Return the (x, y) coordinate for the center point of the cell that contains the specified text.  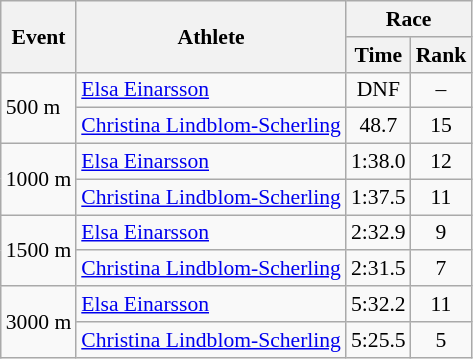
1500 m (38, 250)
Event (38, 36)
9 (442, 233)
5:25.5 (378, 340)
DNF (378, 90)
12 (442, 162)
5:32.2 (378, 304)
Rank (442, 55)
– (442, 90)
1:38.0 (378, 162)
2:32.9 (378, 233)
3000 m (38, 322)
15 (442, 126)
5 (442, 340)
Time (378, 55)
7 (442, 269)
Athlete (211, 36)
1000 m (38, 180)
48.7 (378, 126)
Race (408, 19)
1:37.5 (378, 197)
2:31.5 (378, 269)
500 m (38, 108)
